Scan for the cell matching the given text and deliver its [X, Y] coordinate at center. 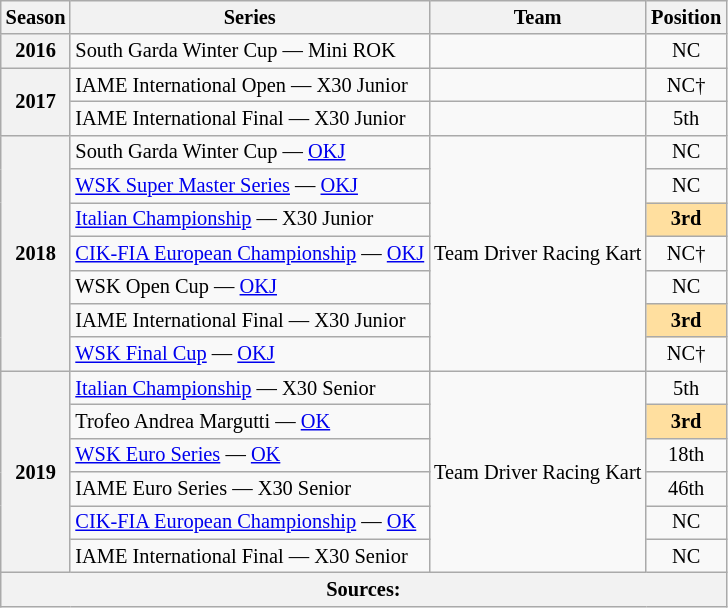
CIK-FIA European Championship — OKJ [250, 253]
IAME International Final — X30 Senior [250, 556]
Sources: [364, 589]
IAME International Open — X30 Junior [250, 85]
WSK Super Master Series — OKJ [250, 186]
WSK Open Cup — OKJ [250, 287]
Series [250, 17]
Season [36, 17]
Position [686, 17]
Trofeo Andrea Margutti — OK [250, 421]
CIK-FIA European Championship — OK [250, 522]
South Garda Winter Cup — Mini ROK [250, 51]
46th [686, 489]
2019 [36, 472]
WSK Euro Series — OK [250, 455]
Team [538, 17]
2016 [36, 51]
WSK Final Cup — OKJ [250, 354]
Italian Championship — X30 Junior [250, 219]
South Garda Winter Cup — OKJ [250, 152]
2018 [36, 253]
2017 [36, 102]
IAME Euro Series — X30 Senior [250, 489]
18th [686, 455]
Italian Championship — X30 Senior [250, 388]
